Return [X, Y] of the center of cell containing provided text 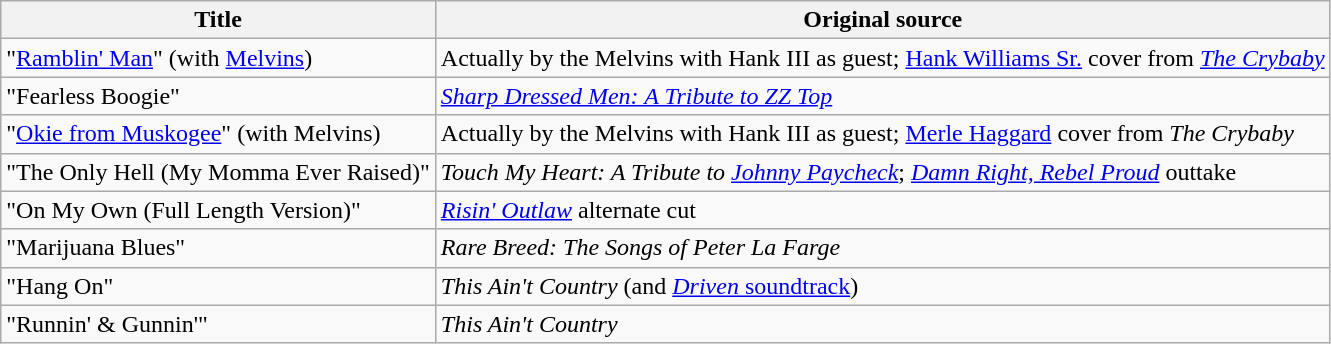
"Hang On" [218, 286]
Actually by the Melvins with Hank III as guest; Hank Williams Sr. cover from The Crybaby [882, 58]
Risin' Outlaw alternate cut [882, 210]
Original source [882, 20]
Title [218, 20]
This Ain't Country [882, 324]
This Ain't Country (and Driven soundtrack) [882, 286]
Rare Breed: The Songs of Peter La Farge [882, 248]
"Marijuana Blues" [218, 248]
Touch My Heart: A Tribute to Johnny Paycheck; Damn Right, Rebel Proud outtake [882, 172]
"The Only Hell (My Momma Ever Raised)" [218, 172]
"Runnin' & Gunnin'" [218, 324]
"Okie from Muskogee" (with Melvins) [218, 134]
"On My Own (Full Length Version)" [218, 210]
"Fearless Boogie" [218, 96]
"Ramblin' Man" (with Melvins) [218, 58]
Actually by the Melvins with Hank III as guest; Merle Haggard cover from The Crybaby [882, 134]
Sharp Dressed Men: A Tribute to ZZ Top [882, 96]
